Scan for the cell matching the given text and deliver its (X, Y) coordinate at center. 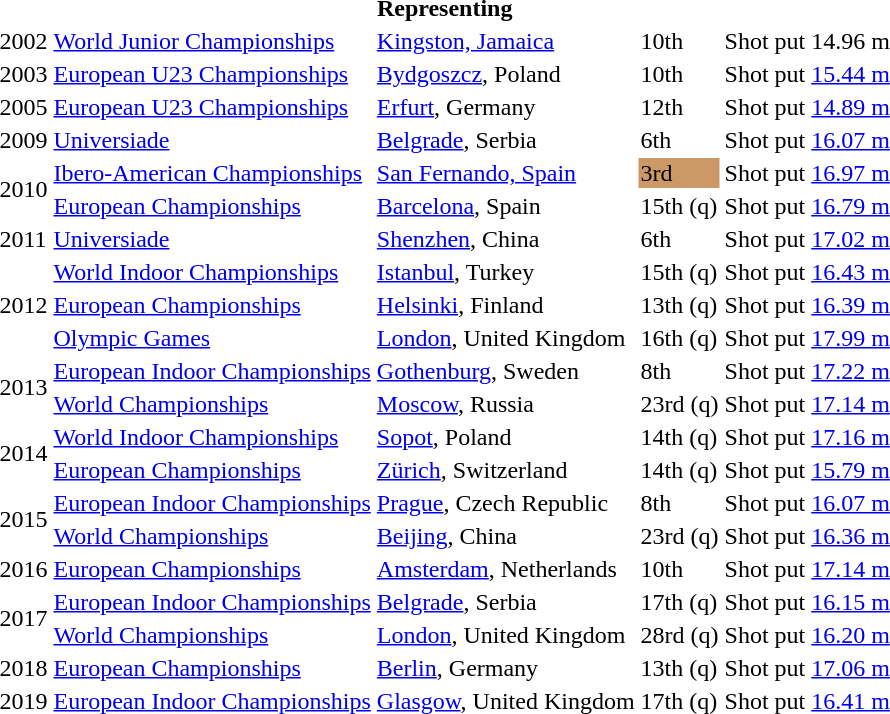
Shenzhen, China (506, 239)
3rd (680, 173)
Beijing, China (506, 536)
Zürich, Switzerland (506, 470)
World Junior Championships (212, 41)
Amsterdam, Netherlands (506, 569)
17th (q) (680, 602)
Olympic Games (212, 338)
Bydgoszcz, Poland (506, 74)
Barcelona, Spain (506, 206)
Erfurt, Germany (506, 107)
San Fernando, Spain (506, 173)
Kingston, Jamaica (506, 41)
Helsinki, Finland (506, 305)
Istanbul, Turkey (506, 272)
Berlin, Germany (506, 668)
12th (680, 107)
Ibero-American Championships (212, 173)
Sopot, Poland (506, 437)
Prague, Czech Republic (506, 503)
Gothenburg, Sweden (506, 371)
16th (q) (680, 338)
28rd (q) (680, 635)
Moscow, Russia (506, 404)
